Capture the cell that displays the provided text and extract its (x, y) central coordinate. 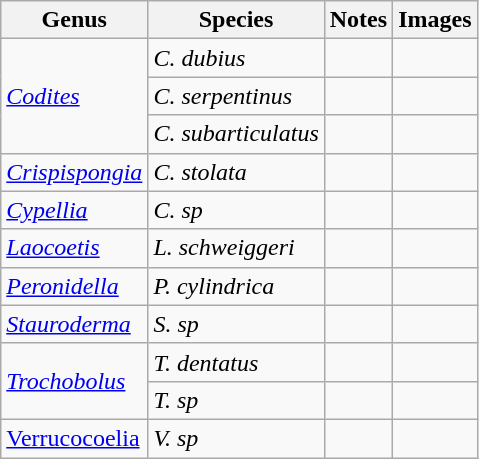
P. cylindrica (236, 286)
Notes (358, 20)
Laocoetis (74, 248)
C. serpentinus (236, 96)
C. dubius (236, 58)
S. sp (236, 324)
Trochobolus (74, 381)
C. stolata (236, 172)
Images (435, 20)
L. schweiggeri (236, 248)
V. sp (236, 438)
Peronidella (74, 286)
Cypellia (74, 210)
C. sp (236, 210)
T. dentatus (236, 362)
Species (236, 20)
Crispispongia (74, 172)
Genus (74, 20)
Codites (74, 96)
Verrucocoelia (74, 438)
T. sp (236, 400)
C. subarticulatus (236, 134)
Stauroderma (74, 324)
